Provide the (x, y) coordinate of the cell's center where the given text is located.  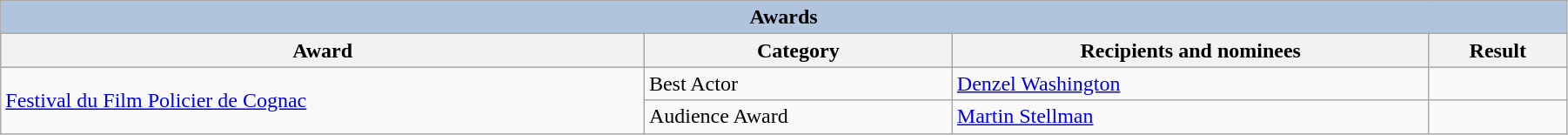
Category (798, 51)
Festival du Film Policier de Cognac (323, 100)
Awards (784, 17)
Award (323, 51)
Denzel Washington (1190, 84)
Result (1498, 51)
Martin Stellman (1190, 117)
Best Actor (798, 84)
Audience Award (798, 117)
Recipients and nominees (1190, 51)
